Search for the cell housing the specified text and yield its [X, Y] center coordinate. 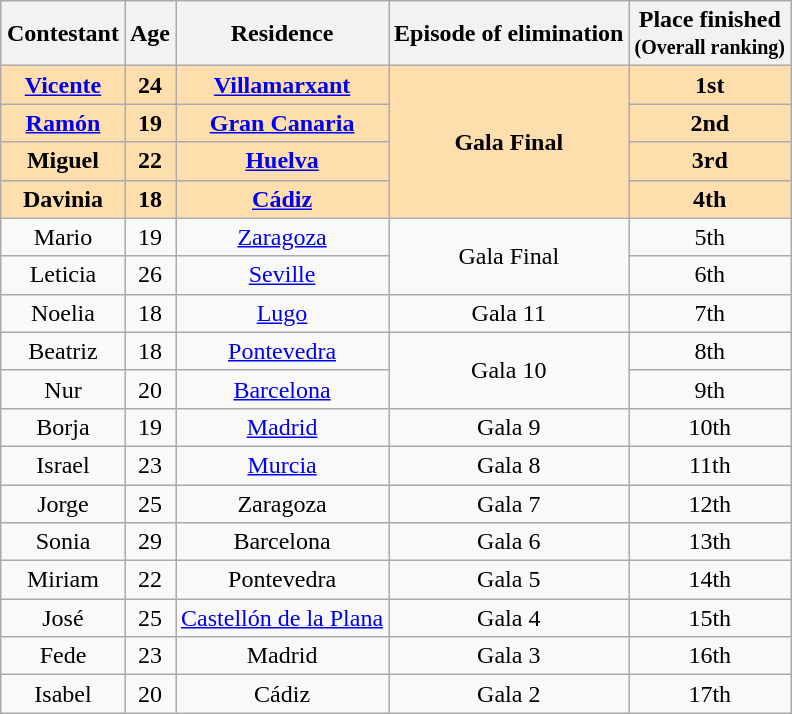
Davinia [62, 199]
Mario [62, 237]
Miguel [62, 161]
Villamarxant [282, 85]
Murcia [282, 465]
29 [150, 542]
Gala 3 [509, 656]
Gran Canaria [282, 123]
Place finished(Overall ranking) [710, 34]
Seville [282, 275]
Residence [282, 34]
1st [710, 85]
Nur [62, 389]
Contestant [62, 34]
13th [710, 542]
Gala 5 [509, 580]
Ramón [62, 123]
Gala 9 [509, 427]
Gala 4 [509, 618]
Gala 7 [509, 503]
Isabel [62, 694]
15th [710, 618]
14th [710, 580]
17th [710, 694]
Fede [62, 656]
11th [710, 465]
Miriam [62, 580]
Castellón de la Plana [282, 618]
Gala 8 [509, 465]
8th [710, 351]
Israel [62, 465]
Episode of elimination [509, 34]
16th [710, 656]
4th [710, 199]
Jorge [62, 503]
Lugo [282, 313]
5th [710, 237]
Beatriz [62, 351]
12th [710, 503]
Gala 11 [509, 313]
Sonia [62, 542]
2nd [710, 123]
Age [150, 34]
9th [710, 389]
Vicente [62, 85]
7th [710, 313]
Borja [62, 427]
10th [710, 427]
Gala 2 [509, 694]
24 [150, 85]
3rd [710, 161]
José [62, 618]
Leticia [62, 275]
Gala 10 [509, 370]
6th [710, 275]
Huelva [282, 161]
Gala 6 [509, 542]
Noelia [62, 313]
26 [150, 275]
